Extract the (X, Y) coordinate from the center of the cell holding the provided text.  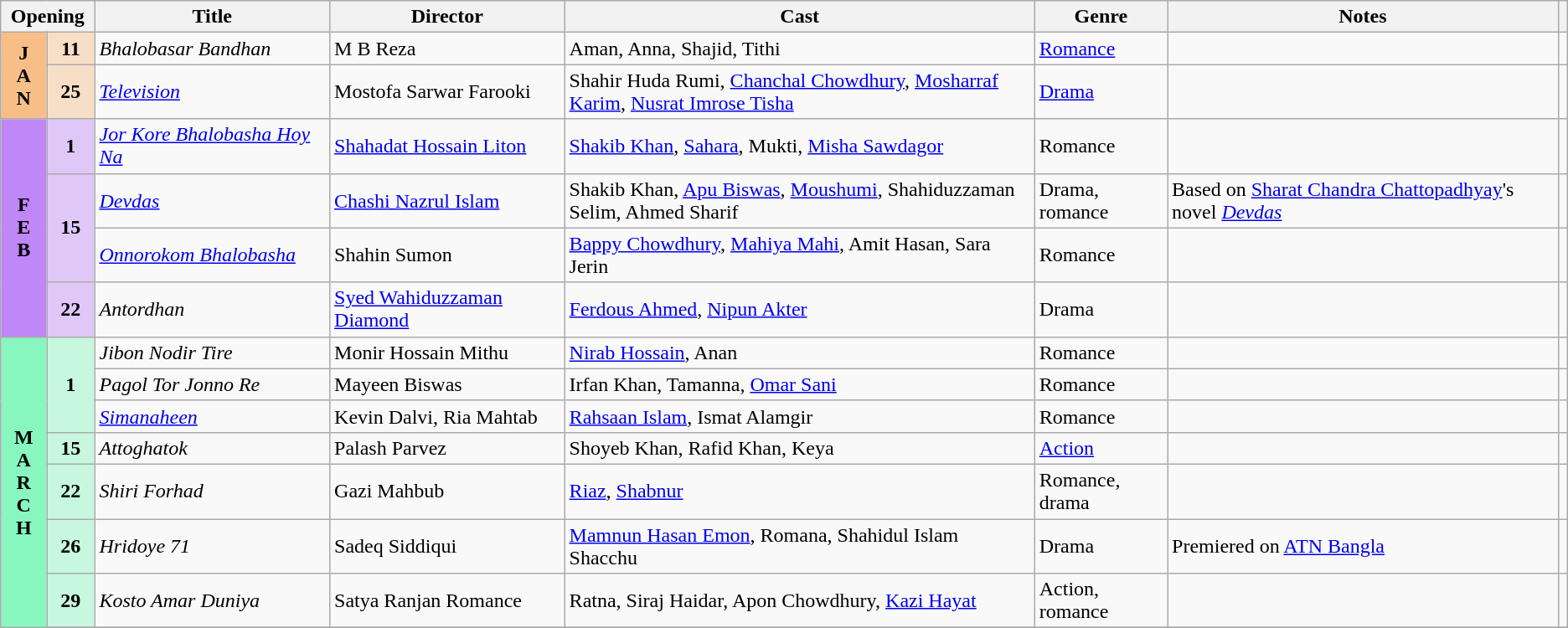
Simanaheen (213, 416)
Shahin Sumon (447, 255)
Shakib Khan, Apu Biswas, Moushumi, Shahiduzzaman Selim, Ahmed Sharif (799, 201)
Syed Wahiduzzaman Diamond (447, 310)
Rahsaan Islam, Ismat Alamgir (799, 416)
Television (213, 92)
Director (447, 17)
Nirab Hossain, Anan (799, 353)
Palash Parvez (447, 448)
Antordhan (213, 310)
Notes (1364, 17)
Satya Ranjan Romance (447, 601)
Premiered on ATN Bangla (1364, 546)
Drama, romance (1101, 201)
Shahadat Hossain Liton (447, 146)
Ferdous Ahmed, Nipun Akter (799, 310)
Romance, drama (1101, 491)
Jor Kore Bhalobasha Hoy Na (213, 146)
11 (70, 49)
Bhalobasar Bandhan (213, 49)
29 (70, 601)
Based on Sharat Chandra Chattopadhyay's novel Devdas (1364, 201)
Riaz, Shabnur (799, 491)
Action (1101, 448)
Sadeq Siddiqui (447, 546)
Aman, Anna, Shajid, Tithi (799, 49)
Kevin Dalvi, Ria Mahtab (447, 416)
Monir Hossain Mithu (447, 353)
Jibon Nodir Tire (213, 353)
JAN (23, 75)
Ratna, Siraj Haidar, Apon Chowdhury, Kazi Hayat (799, 601)
Mayeen Biswas (447, 384)
Shakib Khan, Sahara, Mukti, Misha Sawdagor (799, 146)
Action, romance (1101, 601)
M B Reza (447, 49)
Bappy Chowdhury, Mahiya Mahi, Amit Hasan, Sara Jerin (799, 255)
Hridoye 71 (213, 546)
Kosto Amar Duniya (213, 601)
FEB (23, 228)
Devdas (213, 201)
Shahir Huda Rumi, Chanchal Chowdhury, Mosharraf Karim, Nusrat Imrose Tisha (799, 92)
Mostofa Sarwar Farooki (447, 92)
Cast (799, 17)
Mamnun Hasan Emon, Romana, Shahidul Islam Shacchu (799, 546)
Onnorokom Bhalobasha (213, 255)
Irfan Khan, Tamanna, Omar Sani (799, 384)
MARCH (23, 482)
Chashi Nazrul Islam (447, 201)
Shiri Forhad (213, 491)
Attoghatok (213, 448)
Genre (1101, 17)
Opening (48, 17)
Pagol Tor Jonno Re (213, 384)
Shoyeb Khan, Rafid Khan, Keya (799, 448)
26 (70, 546)
Gazi Mahbub (447, 491)
25 (70, 92)
Title (213, 17)
